Locate the cell with the specified text and output its [X, Y] center coordinate. 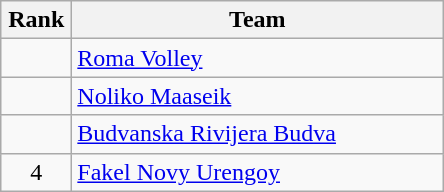
Budvanska Rivijera Budva [258, 134]
4 [36, 172]
Team [258, 20]
Rank [36, 20]
Noliko Maaseik [258, 96]
Fakel Novy Urengoy [258, 172]
Roma Volley [258, 58]
